Identify which cell holds the provided text, then report its [X, Y] central coordinate. 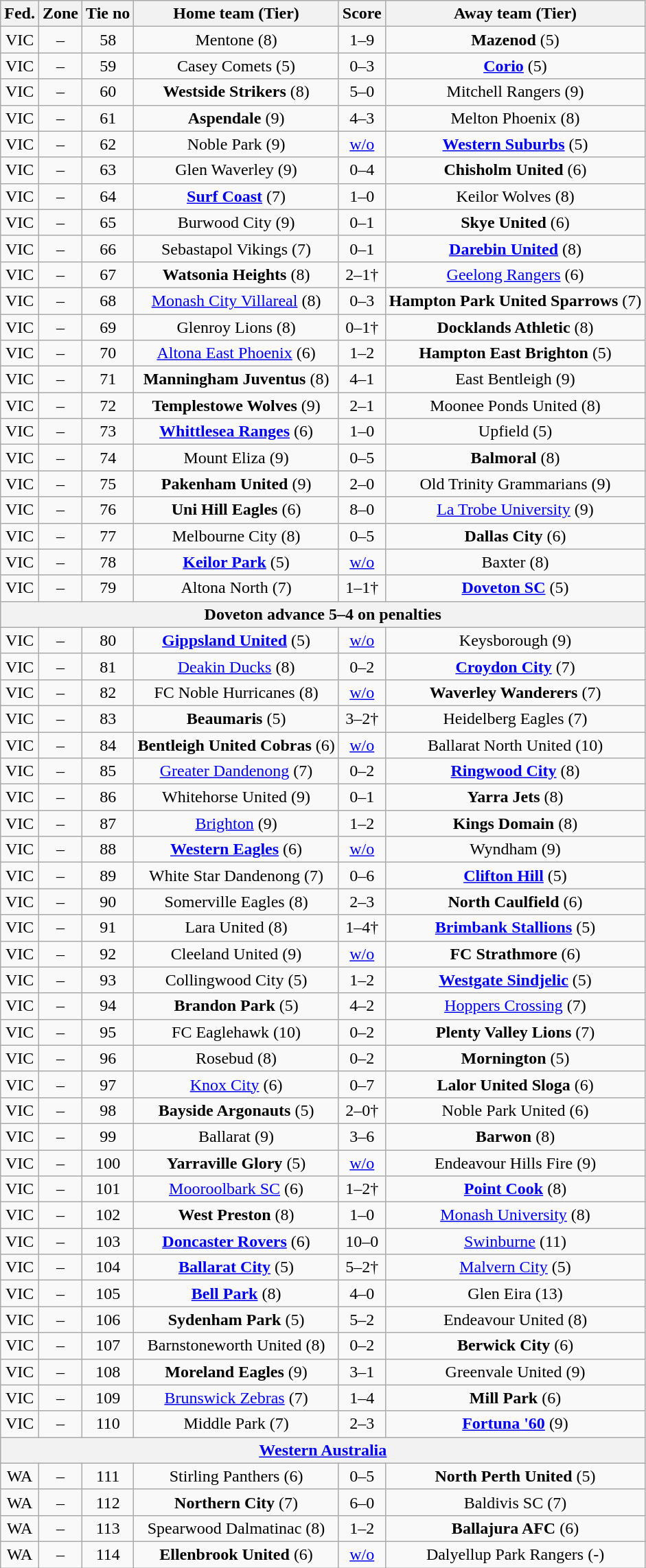
112 [108, 1502]
6–0 [362, 1502]
4–2 [362, 1006]
71 [108, 379]
Aspendale (9) [236, 118]
Whittlesea Ranges (6) [236, 432]
Fed. [20, 14]
Croydon City (7) [515, 666]
0–4 [362, 170]
73 [108, 432]
75 [108, 484]
Deakin Ducks (8) [236, 666]
0–7 [362, 1084]
103 [108, 1241]
84 [108, 745]
Pakenham United (9) [236, 484]
Altona East Phoenix (6) [236, 353]
Endeavour Hills Fire (9) [515, 1163]
Barnstoneworth United (8) [236, 1346]
Beaumaris (5) [236, 718]
Monash University (8) [515, 1215]
Doncaster Rovers (6) [236, 1241]
Collingwood City (5) [236, 980]
Endeavour United (8) [515, 1320]
Moonee Ponds United (8) [515, 406]
Balmoral (8) [515, 458]
Mitchell Rangers (9) [515, 92]
69 [108, 327]
Baxter (8) [515, 562]
Brunswick Zebras (7) [236, 1398]
Sydenham Park (5) [236, 1320]
Noble Park United (6) [515, 1110]
1–4 [362, 1398]
Lara United (8) [236, 928]
77 [108, 536]
59 [108, 66]
Mount Eliza (9) [236, 458]
4–0 [362, 1294]
1–2† [362, 1189]
62 [108, 144]
Away team (Tier) [515, 14]
99 [108, 1136]
Dallas City (6) [515, 536]
5–0 [362, 92]
66 [108, 248]
Geelong Rangers (6) [515, 274]
FC Strathmore (6) [515, 954]
Ballarat (9) [236, 1136]
Bell Park (8) [236, 1294]
110 [108, 1424]
92 [108, 954]
79 [108, 588]
4–1 [362, 379]
Bentleigh United Cobras (6) [236, 745]
Noble Park (9) [236, 144]
Stirling Panthers (6) [236, 1476]
Point Cook (8) [515, 1189]
Docklands Athletic (8) [515, 327]
78 [108, 562]
102 [108, 1215]
Brandon Park (5) [236, 1006]
Darebin United (8) [515, 248]
Keysborough (9) [515, 640]
106 [108, 1320]
Gippsland United (5) [236, 640]
Cleeland United (9) [236, 954]
Chisholm United (6) [515, 170]
114 [108, 1554]
1–9 [362, 40]
Heidelberg Eagles (7) [515, 718]
67 [108, 274]
Casey Comets (5) [236, 66]
Moreland Eagles (9) [236, 1372]
108 [108, 1372]
Corio (5) [515, 66]
8–0 [362, 510]
89 [108, 876]
Fortuna '60 (9) [515, 1424]
Malvern City (5) [515, 1267]
Doveton SC (5) [515, 588]
Kings Domain (8) [515, 823]
83 [108, 718]
Altona North (7) [236, 588]
91 [108, 928]
80 [108, 640]
81 [108, 666]
Brighton (9) [236, 823]
0–1† [362, 327]
FC Noble Hurricanes (8) [236, 692]
Watsonia Heights (8) [236, 274]
96 [108, 1058]
3–1 [362, 1372]
Ballarat North United (10) [515, 745]
Sebastapol Vikings (7) [236, 248]
Hampton East Brighton (5) [515, 353]
Westgate Sindjelic (5) [515, 980]
98 [108, 1110]
Score [362, 14]
Clifton Hill (5) [515, 876]
Western Australia [323, 1450]
La Trobe University (9) [515, 510]
2–1† [362, 274]
North Caulfield (6) [515, 902]
100 [108, 1163]
Templestowe Wolves (9) [236, 406]
Mazenod (5) [515, 40]
68 [108, 301]
Ballajura AFC (6) [515, 1528]
Glen Eira (13) [515, 1294]
Manningham Juventus (8) [236, 379]
Melton Phoenix (8) [515, 118]
60 [108, 92]
Western Suburbs (5) [515, 144]
Western Eagles (6) [236, 850]
86 [108, 797]
58 [108, 40]
1–4† [362, 928]
Yarra Jets (8) [515, 797]
1–1† [362, 588]
93 [108, 980]
65 [108, 222]
Middle Park (7) [236, 1424]
104 [108, 1267]
Hampton Park United Sparrows (7) [515, 301]
Yarraville Glory (5) [236, 1163]
Mornington (5) [515, 1058]
Whitehorse United (9) [236, 797]
Home team (Tier) [236, 14]
74 [108, 458]
Wyndham (9) [515, 850]
Old Trinity Grammarians (9) [515, 484]
10–0 [362, 1241]
109 [108, 1398]
FC Eaglehawk (10) [236, 1032]
2–0 [362, 484]
61 [108, 118]
Swinburne (11) [515, 1241]
3–6 [362, 1136]
Spearwood Dalmatinac (8) [236, 1528]
5–2 [362, 1320]
Greenvale United (9) [515, 1372]
Baldivis SC (7) [515, 1502]
Doveton advance 5–4 on penalties [323, 614]
Rosebud (8) [236, 1058]
70 [108, 353]
3–2† [362, 718]
113 [108, 1528]
Ellenbrook United (6) [236, 1554]
0–6 [362, 876]
Melbourne City (8) [236, 536]
2–0† [362, 1110]
Uni Hill Eagles (6) [236, 510]
Ringwood City (8) [515, 771]
Mooroolbark SC (6) [236, 1189]
2–1 [362, 406]
Northern City (7) [236, 1502]
107 [108, 1346]
105 [108, 1294]
Burwood City (9) [236, 222]
Upfield (5) [515, 432]
87 [108, 823]
94 [108, 1006]
111 [108, 1476]
Barwon (8) [515, 1136]
Somerville Eagles (8) [236, 902]
76 [108, 510]
Lalor United Sloga (6) [515, 1084]
Knox City (6) [236, 1084]
5–2† [362, 1267]
82 [108, 692]
Dalyellup Park Rangers (-) [515, 1554]
72 [108, 406]
88 [108, 850]
Skye United (6) [515, 222]
East Bentleigh (9) [515, 379]
Ballarat City (5) [236, 1267]
Keilor Park (5) [236, 562]
101 [108, 1189]
Glen Waverley (9) [236, 170]
Glenroy Lions (8) [236, 327]
Mill Park (6) [515, 1398]
Berwick City (6) [515, 1346]
Tie no [108, 14]
North Perth United (5) [515, 1476]
90 [108, 902]
Westside Strikers (8) [236, 92]
4–3 [362, 118]
95 [108, 1032]
Bayside Argonauts (5) [236, 1110]
Hoppers Crossing (7) [515, 1006]
Monash City Villareal (8) [236, 301]
64 [108, 196]
Surf Coast (7) [236, 196]
White Star Dandenong (7) [236, 876]
63 [108, 170]
97 [108, 1084]
Keilor Wolves (8) [515, 196]
Zone [60, 14]
West Preston (8) [236, 1215]
Waverley Wanderers (7) [515, 692]
Plenty Valley Lions (7) [515, 1032]
Mentone (8) [236, 40]
Greater Dandenong (7) [236, 771]
Brimbank Stallions (5) [515, 928]
85 [108, 771]
